Identify which cell holds the provided text, then report its (x, y) central coordinate. 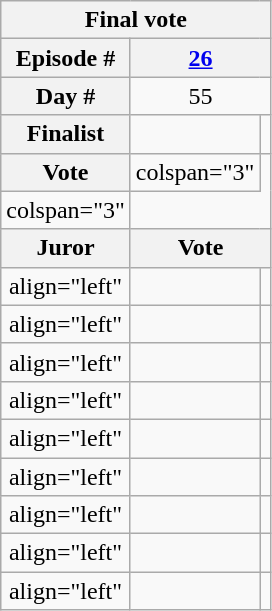
Juror (66, 248)
Episode # (66, 58)
Day # (66, 96)
55 (200, 96)
26 (200, 58)
Finalist (66, 134)
Final vote (136, 20)
